Scan for the cell matching the given text and deliver its [x, y] coordinate at center. 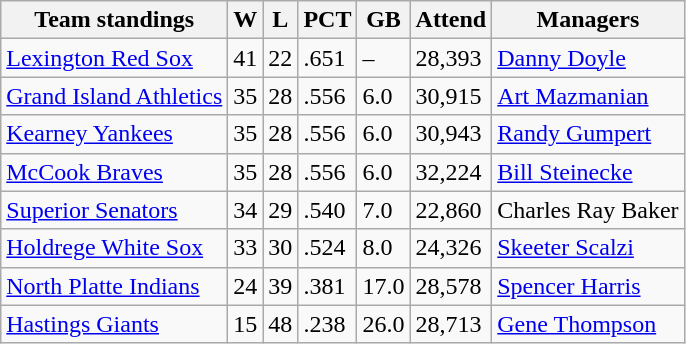
Managers [588, 20]
Spencer Harris [588, 286]
– [384, 58]
33 [246, 248]
Bill Steinecke [588, 172]
8.0 [384, 248]
Danny Doyle [588, 58]
W [246, 20]
30,915 [451, 96]
17.0 [384, 286]
24 [246, 286]
7.0 [384, 210]
26.0 [384, 324]
24,326 [451, 248]
22,860 [451, 210]
32,224 [451, 172]
.381 [328, 286]
48 [280, 324]
Holdrege White Sox [114, 248]
Team standings [114, 20]
30 [280, 248]
15 [246, 324]
Randy Gumpert [588, 134]
L [280, 20]
GB [384, 20]
28,393 [451, 58]
28,578 [451, 286]
Gene Thompson [588, 324]
34 [246, 210]
39 [280, 286]
30,943 [451, 134]
.524 [328, 248]
22 [280, 58]
Attend [451, 20]
Charles Ray Baker [588, 210]
.651 [328, 58]
Superior Senators [114, 210]
Skeeter Scalzi [588, 248]
.238 [328, 324]
Hastings Giants [114, 324]
PCT [328, 20]
North Platte Indians [114, 286]
Kearney Yankees [114, 134]
McCook Braves [114, 172]
.540 [328, 210]
41 [246, 58]
28,713 [451, 324]
Lexington Red Sox [114, 58]
Art Mazmanian [588, 96]
Grand Island Athletics [114, 96]
29 [280, 210]
